Return (x, y) of the center of cell containing provided text 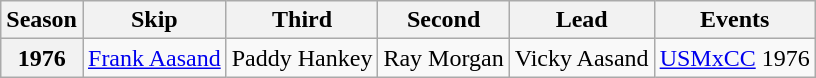
Third (302, 20)
Second (444, 20)
1976 (42, 58)
Vicky Aasand (582, 58)
Lead (582, 20)
Skip (154, 20)
Paddy Hankey (302, 58)
Events (734, 20)
Ray Morgan (444, 58)
Season (42, 20)
Frank Aasand (154, 58)
USMxCC 1976 (734, 58)
